Find where the given text appears and provide that cell's center as (X, Y) coordinate. 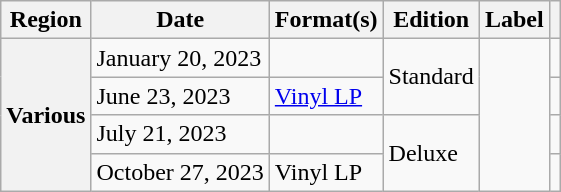
Deluxe (431, 153)
Date (180, 20)
October 27, 2023 (180, 172)
Edition (431, 20)
Various (46, 115)
Standard (431, 77)
June 23, 2023 (180, 96)
Label (514, 20)
Format(s) (326, 20)
Region (46, 20)
January 20, 2023 (180, 58)
July 21, 2023 (180, 134)
